Provide the [x, y] coordinate of the cell's center where the given text is located.  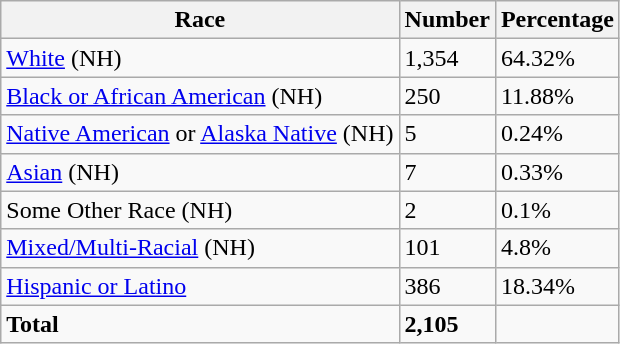
Total [200, 324]
Some Other Race (NH) [200, 210]
1,354 [447, 58]
Percentage [557, 20]
Asian (NH) [200, 172]
Black or African American (NH) [200, 96]
11.88% [557, 96]
White (NH) [200, 58]
7 [447, 172]
0.33% [557, 172]
Race [200, 20]
0.1% [557, 210]
Mixed/Multi-Racial (NH) [200, 248]
2,105 [447, 324]
Native American or Alaska Native (NH) [200, 134]
386 [447, 286]
Hispanic or Latino [200, 286]
Number [447, 20]
5 [447, 134]
0.24% [557, 134]
250 [447, 96]
4.8% [557, 248]
64.32% [557, 58]
2 [447, 210]
101 [447, 248]
18.34% [557, 286]
